Pinpoint the cell where the given text exists, returning its (X, Y) midpoint coordinate. 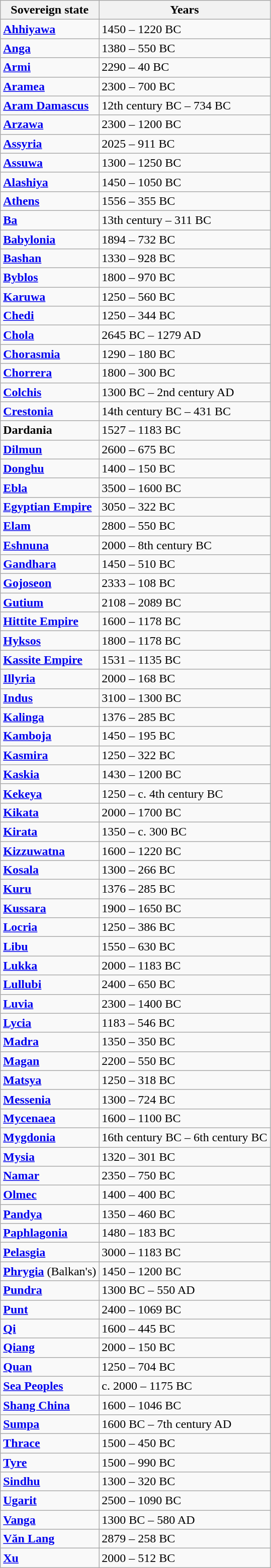
1350 – 460 BC (185, 1214)
2300 – 1400 BC (185, 1004)
2400 – 650 BC (185, 985)
1300 BC – 2nd century AD (185, 392)
Luvia (50, 1004)
Kikata (50, 812)
1600 BC – 7th century AD (185, 1424)
Bashan (50, 259)
1900 – 1650 BC (185, 908)
Sumpa (50, 1424)
1250 – 322 BC (185, 755)
Sea Peoples (50, 1386)
Mysia (50, 1156)
1250 – 344 BC (185, 316)
Magan (50, 1061)
2600 – 675 BC (185, 449)
2000 – 8th century BC (185, 545)
Kekeya (50, 793)
Chedi (50, 316)
Olmec (50, 1195)
2000 – 1183 BC (185, 966)
Byblos (50, 278)
1300 – 1250 BC (185, 163)
2000 – 168 BC (185, 679)
Athens (50, 201)
Egyptian Empire (50, 507)
Donghu (50, 468)
Madra (50, 1042)
1600 – 1220 BC (185, 851)
Messenia (50, 1099)
2350 – 750 BC (185, 1176)
Kassite Empire (50, 660)
1527 – 1183 BC (185, 430)
1600 – 445 BC (185, 1329)
2500 – 1090 BC (185, 1501)
Dilmun (50, 449)
Alashiya (50, 182)
1250 – 560 BC (185, 297)
1320 – 301 BC (185, 1156)
1800 – 1178 BC (185, 641)
Crestonia (50, 411)
1300 – 266 BC (185, 870)
1183 – 546 BC (185, 1023)
1300 BC – 580 AD (185, 1520)
3100 – 1300 BC (185, 698)
12th century BC – 734 BC (185, 105)
Qi (50, 1329)
2300 – 1200 BC (185, 125)
Kizzuwatna (50, 851)
1450 – 1050 BC (185, 182)
Eshnuna (50, 545)
Lycia (50, 1023)
1400 – 400 BC (185, 1195)
Dardania (50, 430)
2000 – 150 BC (185, 1348)
1250 – c. 4th century BC (185, 793)
1450 – 1220 BC (185, 29)
Elam (50, 526)
Aramea (50, 86)
Pundra (50, 1290)
1480 – 183 BC (185, 1233)
2025 – 911 BC (185, 144)
Lullubi (50, 985)
2333 – 108 BC (185, 583)
Gojoseon (50, 583)
1250 – 386 BC (185, 927)
Paphlagonia (50, 1233)
3000 – 1183 BC (185, 1252)
Matsya (50, 1080)
13th century – 311 BC (185, 220)
Qiang (50, 1348)
Quan (50, 1367)
Gutium (50, 602)
Assuwa (50, 163)
Kaskia (50, 774)
1350 – c. 300 BC (185, 831)
2000 – 1700 BC (185, 812)
Ebla (50, 488)
Kasmira (50, 755)
1450 – 1200 BC (185, 1271)
Xu (50, 1558)
1500 – 450 BC (185, 1443)
1600 – 1178 BC (185, 622)
1450 – 195 BC (185, 736)
2108 – 2089 BC (185, 602)
1290 – 180 BC (185, 354)
Arzawa (50, 125)
Punt (50, 1309)
Tyre (50, 1463)
Sovereign state (50, 10)
1350 – 350 BC (185, 1042)
Mycenaea (50, 1118)
1550 – 630 BC (185, 946)
Chorrera (50, 373)
Illyria (50, 679)
1600 – 1100 BC (185, 1118)
Babylonia (50, 239)
Hittite Empire (50, 622)
Ahhiyawa (50, 29)
2879 – 258 BC (185, 1539)
Aram Damascus (50, 105)
Karuwa (50, 297)
Kirata (50, 831)
2000 – 512 BC (185, 1558)
14th century BC – 431 BC (185, 411)
Ba (50, 220)
1300 – 320 BC (185, 1482)
Thrace (50, 1443)
2300 – 700 BC (185, 86)
Assyria (50, 144)
1400 – 150 BC (185, 468)
Kamboja (50, 736)
1894 – 732 BC (185, 239)
1500 – 990 BC (185, 1463)
1250 – 318 BC (185, 1080)
Vanga (50, 1520)
Lukka (50, 966)
Libu (50, 946)
Hyksos (50, 641)
16th century BC – 6th century BC (185, 1137)
Văn Lang (50, 1539)
Kalinga (50, 717)
1300 BC – 550 AD (185, 1290)
Armi (50, 67)
1430 – 1200 BC (185, 774)
Kuru (50, 889)
Pelasgia (50, 1252)
Sindhu (50, 1482)
2800 – 550 BC (185, 526)
Ugarit (50, 1501)
2200 – 550 BC (185, 1061)
2645 BC – 1279 AD (185, 335)
2290 – 40 BC (185, 67)
Colchis (50, 392)
1800 – 300 BC (185, 373)
1250 – 704 BC (185, 1367)
Chorasmia (50, 354)
Years (185, 10)
1450 – 510 BC (185, 564)
2400 – 1069 BC (185, 1309)
1556 – 355 BC (185, 201)
1531 – 1135 BC (185, 660)
Indus (50, 698)
3050 – 322 BC (185, 507)
Gandhara (50, 564)
1800 – 970 BC (185, 278)
c. 2000 – 1175 BC (185, 1386)
Shang China (50, 1405)
1330 – 928 BC (185, 259)
Locria (50, 927)
Anga (50, 48)
Namar (50, 1176)
Pandya (50, 1214)
1380 – 550 BC (185, 48)
Kussara (50, 908)
Chola (50, 335)
Kosala (50, 870)
3500 – 1600 BC (185, 488)
Phrygia (Balkan's) (50, 1271)
1600 – 1046 BC (185, 1405)
Mygdonia (50, 1137)
1300 – 724 BC (185, 1099)
